Return the (X, Y) coordinate for the center point of the cell that contains the specified text.  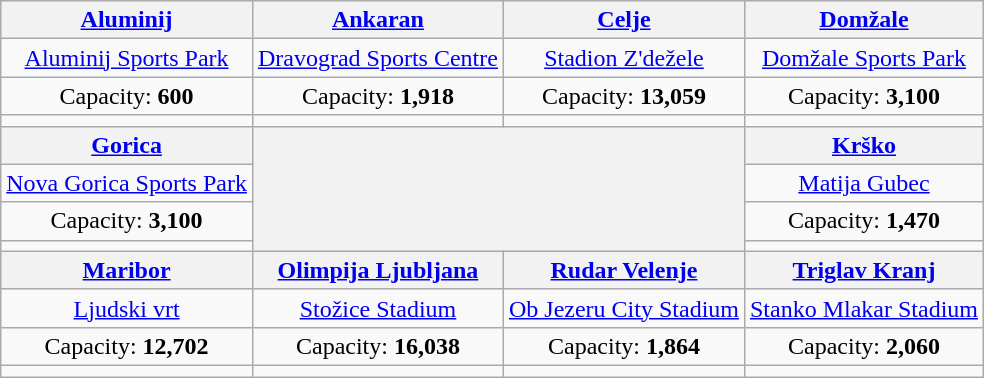
Gorica (127, 145)
Capacity: 13,059 (624, 96)
Capacity: 16,038 (378, 346)
Stožice Stadium (378, 308)
Ankaran (378, 20)
Ob Jezeru City Stadium (624, 308)
Domžale Sports Park (864, 58)
Krško (864, 145)
Olimpija Ljubljana (378, 270)
Capacity: 1,470 (864, 221)
Domžale (864, 20)
Capacity: 600 (127, 96)
Capacity: 2,060 (864, 346)
Dravograd Sports Centre (378, 58)
Triglav Kranj (864, 270)
Aluminij (127, 20)
Ljudski vrt (127, 308)
Capacity: 1,864 (624, 346)
Capacity: 12,702 (127, 346)
Stadion Z'dežele (624, 58)
Maribor (127, 270)
Aluminij Sports Park (127, 58)
Matija Gubec (864, 183)
Rudar Velenje (624, 270)
Capacity: 1,918 (378, 96)
Celje (624, 20)
Stanko Mlakar Stadium (864, 308)
Nova Gorica Sports Park (127, 183)
